Determine the [x, y] coordinate at the center of the cell enclosing the given text.  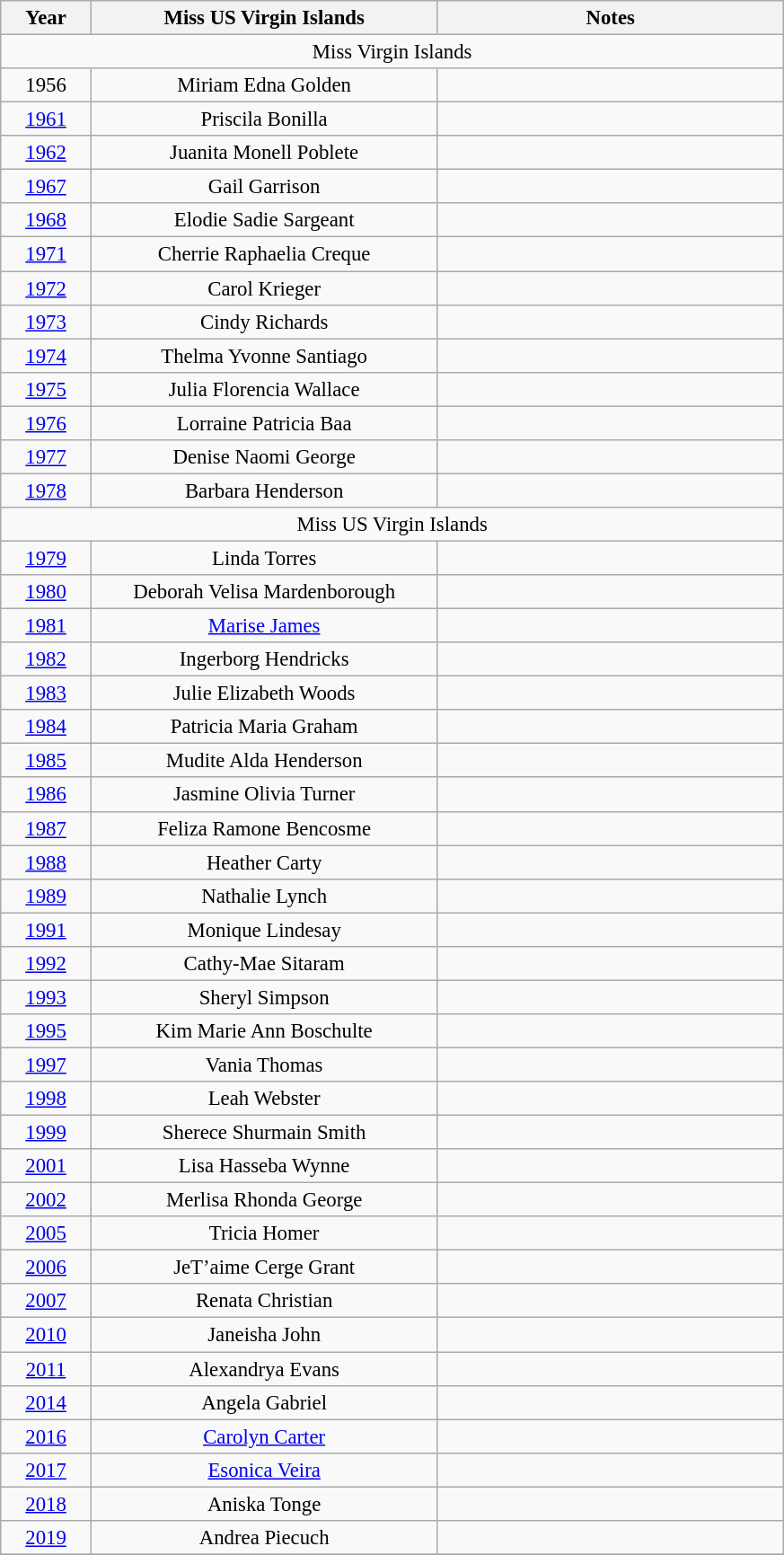
1991 [47, 930]
2005 [47, 1233]
1962 [47, 153]
1968 [47, 220]
Aniska Tonge [264, 1504]
1967 [47, 187]
1988 [47, 862]
Sherece Shurmain Smith [264, 1133]
1999 [47, 1133]
Linda Torres [264, 558]
1975 [47, 389]
2016 [47, 1436]
Alexandrya Evans [264, 1369]
1971 [47, 254]
Deborah Velisa Mardenborough [264, 592]
Tricia Homer [264, 1233]
1997 [47, 1065]
1980 [47, 592]
Juanita Monell Poblete [264, 153]
Marise James [264, 626]
2002 [47, 1200]
2018 [47, 1504]
Kim Marie Ann Boschulte [264, 1031]
2011 [47, 1369]
1992 [47, 964]
2014 [47, 1402]
1985 [47, 761]
Vania Thomas [264, 1065]
1989 [47, 896]
Elodie Sadie Sargeant [264, 220]
1979 [47, 558]
1961 [47, 119]
Miss Virgin Islands [392, 52]
Carol Krieger [264, 288]
Year [47, 18]
2017 [47, 1470]
Jasmine Olivia Turner [264, 795]
1976 [47, 423]
1981 [47, 626]
Denise Naomi George [264, 457]
Leah Webster [264, 1099]
Mudite Alda Henderson [264, 761]
1974 [47, 356]
1986 [47, 795]
1972 [47, 288]
Gail Garrison [264, 187]
Cindy Richards [264, 322]
1977 [47, 457]
Esonica Veira [264, 1470]
2010 [47, 1335]
1998 [47, 1099]
1995 [47, 1031]
2019 [47, 1538]
Patricia Maria Graham [264, 727]
Carolyn Carter [264, 1436]
1984 [47, 727]
Andrea Piecuch [264, 1538]
Nathalie Lynch [264, 896]
Thelma Yvonne Santiago [264, 356]
Cherrie Raphaelia Creque [264, 254]
2007 [47, 1302]
Miriam Edna Golden [264, 85]
1978 [47, 490]
2006 [47, 1268]
Janeisha John [264, 1335]
1993 [47, 997]
Julie Elizabeth Woods [264, 694]
1987 [47, 828]
Heather Carty [264, 862]
1956 [47, 85]
Merlisa Rhonda George [264, 1200]
2001 [47, 1166]
1983 [47, 694]
Monique Lindesay [264, 930]
Angela Gabriel [264, 1402]
Priscila Bonilla [264, 119]
Lisa Hasseba Wynne [264, 1166]
Lorraine Patricia Baa [264, 423]
JeT’aime Cerge Grant [264, 1268]
Renata Christian [264, 1302]
Ingerborg Hendricks [264, 659]
Notes [611, 18]
Feliza Ramone Bencosme [264, 828]
Cathy-Mae Sitaram [264, 964]
Julia Florencia Wallace [264, 389]
1982 [47, 659]
Barbara Henderson [264, 490]
1973 [47, 322]
Sheryl Simpson [264, 997]
